Return the [x, y] coordinate for the center point of the cell that contains the specified text.  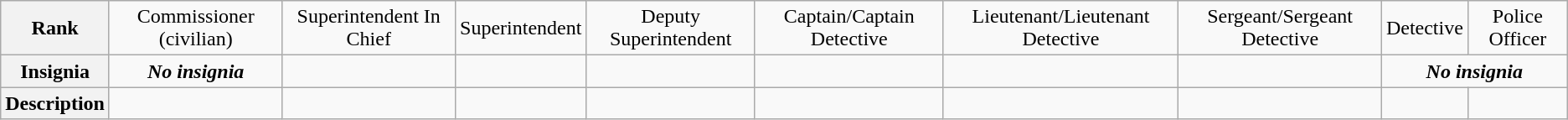
Detective [1424, 29]
Captain/Captain Detective [849, 29]
Superintendent In Chief [369, 29]
Deputy Superintendent [671, 29]
Rank [55, 29]
Superintendent [521, 29]
Description [55, 103]
Police Officer [1518, 29]
Insignia [55, 71]
Sergeant/Sergeant Detective [1280, 29]
Lieutenant/Lieutenant Detective [1060, 29]
Commissioner (civilian) [195, 29]
